Determine the (X, Y) coordinate at the center of the cell enclosing the given text.  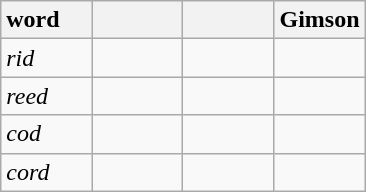
cord (46, 172)
rid (46, 58)
word (46, 20)
Gimson (320, 20)
reed (46, 96)
cod (46, 134)
